Return [x, y] of the center of cell containing provided text 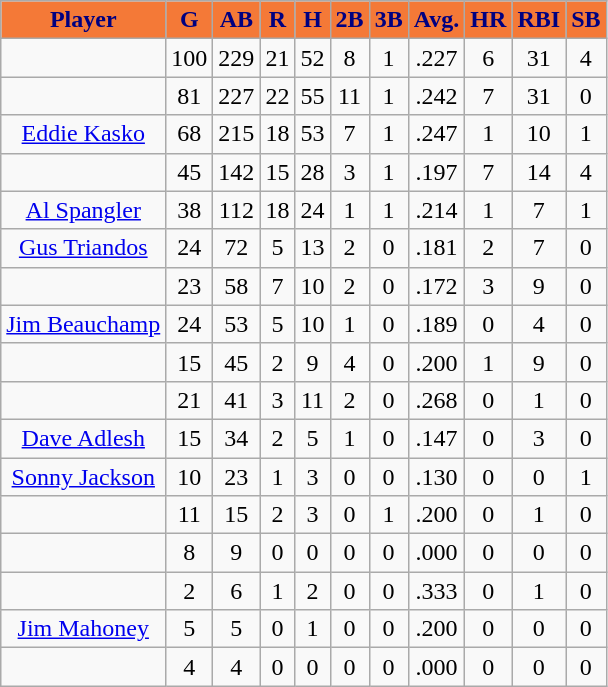
100 [190, 58]
.247 [436, 134]
.189 [436, 324]
22 [278, 96]
G [190, 20]
229 [236, 58]
.197 [436, 172]
.130 [436, 477]
HR [488, 20]
41 [236, 400]
Jim Mahoney [84, 629]
58 [236, 286]
Dave Adlesh [84, 438]
.242 [436, 96]
Gus Triandos [84, 248]
.172 [436, 286]
.181 [436, 248]
112 [236, 210]
14 [539, 172]
2B [350, 20]
.333 [436, 591]
.214 [436, 210]
52 [312, 58]
34 [236, 438]
R [278, 20]
38 [190, 210]
Jim Beauchamp [84, 324]
215 [236, 134]
72 [236, 248]
Eddie Kasko [84, 134]
.227 [436, 58]
227 [236, 96]
Sonny Jackson [84, 477]
81 [190, 96]
.147 [436, 438]
.268 [436, 400]
28 [312, 172]
3B [388, 20]
13 [312, 248]
AB [236, 20]
SB [586, 20]
RBI [539, 20]
68 [190, 134]
Al Spangler [84, 210]
Avg. [436, 20]
H [312, 20]
Player [84, 20]
55 [312, 96]
142 [236, 172]
